Detect which cell encompasses the target text, then output its [x, y] center coordinate. 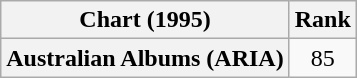
Australian Albums (ARIA) [145, 58]
85 [322, 58]
Chart (1995) [145, 20]
Rank [322, 20]
